Scan for the cell matching the given text and deliver its [x, y] coordinate at center. 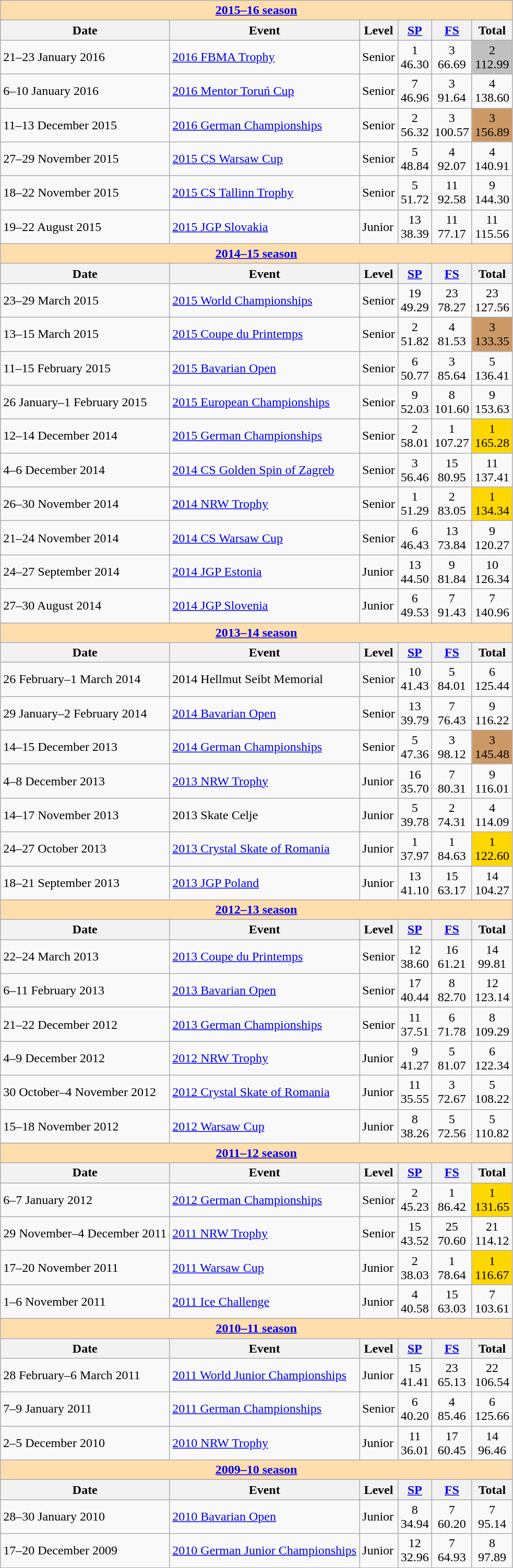
8 101.60 [452, 403]
12 38.60 [414, 956]
2011 Warsaw Cup [265, 1267]
21–23 January 2016 [85, 57]
4 114.09 [492, 815]
14 99.81 [492, 956]
2015 German Championships [265, 436]
1 84.63 [452, 849]
6 122.34 [492, 1059]
2015 JGP Slovakia [265, 226]
2013 Skate Celje [265, 815]
7 46.96 [414, 91]
4 85.46 [452, 1409]
5 72.56 [452, 1126]
2010 German Junior Championships [265, 1551]
8 34.94 [414, 1516]
2014–15 season [257, 253]
2 74.31 [452, 815]
24–27 October 2013 [85, 849]
1 78.64 [452, 1267]
2010 Bavarian Open [265, 1516]
2015 CS Warsaw Cup [265, 159]
13 41.10 [414, 882]
15 41.41 [414, 1376]
1 165.28 [492, 436]
1 46.30 [414, 57]
17–20 December 2009 [85, 1551]
26–30 November 2014 [85, 504]
21–22 December 2012 [85, 1024]
2011 Ice Challenge [265, 1302]
14–17 November 2013 [85, 815]
1–6 November 2011 [85, 1302]
2 45.23 [414, 1199]
11 137.41 [492, 470]
8 82.70 [452, 991]
4 81.53 [452, 334]
4 138.60 [492, 91]
3 133.35 [492, 334]
11 36.01 [414, 1443]
2014 CS Golden Spin of Zagreb [265, 470]
22–24 March 2013 [85, 956]
11 35.55 [414, 1092]
22 106.54 [492, 1376]
2013 Bavarian Open [265, 991]
5 81.07 [452, 1059]
5 108.22 [492, 1092]
17–20 November 2011 [85, 1267]
9 153.63 [492, 403]
2015 CS Tallinn Trophy [265, 193]
9 41.27 [414, 1059]
2011 NRW Trophy [265, 1234]
14 104.27 [492, 882]
2013 JGP Poland [265, 882]
11–15 February 2015 [85, 368]
19 49.29 [414, 300]
3 66.69 [452, 57]
6 40.20 [414, 1409]
2012 NRW Trophy [265, 1059]
3 145.48 [492, 747]
2012–13 season [257, 910]
4 140.91 [492, 159]
6 49.53 [414, 606]
1 131.65 [492, 1199]
2013 German Championships [265, 1024]
6–7 January 2012 [85, 1199]
5 39.78 [414, 815]
6 46.43 [414, 538]
3 156.89 [492, 125]
7 95.14 [492, 1516]
6–10 January 2016 [85, 91]
5 48.84 [414, 159]
13 44.50 [414, 572]
16 35.70 [414, 781]
14–15 December 2013 [85, 747]
3 85.64 [452, 368]
5 136.41 [492, 368]
3 56.46 [414, 470]
2009–10 season [257, 1470]
7 91.43 [452, 606]
13 38.39 [414, 226]
3 72.67 [452, 1092]
29 January–2 February 2014 [85, 713]
1 122.60 [492, 849]
9 144.30 [492, 193]
21 114.12 [492, 1234]
12 32.96 [414, 1551]
2014 JGP Slovenia [265, 606]
25 70.60 [452, 1234]
2–5 December 2010 [85, 1443]
2 112.99 [492, 57]
5 84.01 [452, 679]
2 56.32 [414, 125]
4–9 December 2012 [85, 1059]
30 October–4 November 2012 [85, 1092]
12–14 December 2014 [85, 436]
18–22 November 2015 [85, 193]
10 126.34 [492, 572]
2014 JGP Estonia [265, 572]
2015 Bavarian Open [265, 368]
2011 German Championships [265, 1409]
5 47.36 [414, 747]
14 96.46 [492, 1443]
7 103.61 [492, 1302]
11 92.58 [452, 193]
21–24 November 2014 [85, 538]
28–30 January 2010 [85, 1516]
15 63.03 [452, 1302]
2014 Bavarian Open [265, 713]
3 91.64 [452, 91]
2016 Mentor Toruń Cup [265, 91]
6 50.77 [414, 368]
15 63.17 [452, 882]
1 51.29 [414, 504]
11 77.17 [452, 226]
2011 World Junior Championships [265, 1376]
2014 CS Warsaw Cup [265, 538]
7–9 January 2011 [85, 1409]
2015–16 season [257, 10]
7 80.31 [452, 781]
19–22 August 2015 [85, 226]
2016 FBMA Trophy [265, 57]
2012 Warsaw Cup [265, 1126]
2010–11 season [257, 1328]
2015 Coupe du Printemps [265, 334]
29 November–4 December 2011 [85, 1234]
7 140.96 [492, 606]
15–18 November 2012 [85, 1126]
3 98.12 [452, 747]
2014 NRW Trophy [265, 504]
1 107.27 [452, 436]
7 60.20 [452, 1516]
2013 NRW Trophy [265, 781]
8 109.29 [492, 1024]
11–13 December 2015 [85, 125]
9 81.84 [452, 572]
27–29 November 2015 [85, 159]
2 58.01 [414, 436]
1 86.42 [452, 1199]
2013 Coupe du Printemps [265, 956]
2 38.03 [414, 1267]
2013 Crystal Skate of Romania [265, 849]
6 71.78 [452, 1024]
8 38.26 [414, 1126]
1 37.97 [414, 849]
28 February–6 March 2011 [85, 1376]
2010 NRW Trophy [265, 1443]
3 100.57 [452, 125]
5 110.82 [492, 1126]
13 39.79 [414, 713]
5 51.72 [414, 193]
27–30 August 2014 [85, 606]
7 64.93 [452, 1551]
2015 World Championships [265, 300]
26 January–1 February 2015 [85, 403]
6 125.44 [492, 679]
24–27 September 2014 [85, 572]
26 February–1 March 2014 [85, 679]
17 60.45 [452, 1443]
6–11 February 2013 [85, 991]
7 76.43 [452, 713]
2011–12 season [257, 1153]
9 116.22 [492, 713]
2014 Hellmut Seibt Memorial [265, 679]
15 43.52 [414, 1234]
2012 German Championships [265, 1199]
2013–14 season [257, 633]
11 115.56 [492, 226]
4 92.07 [452, 159]
23 65.13 [452, 1376]
23 127.56 [492, 300]
6 125.66 [492, 1409]
10 41.43 [414, 679]
16 61.21 [452, 956]
2 51.82 [414, 334]
23 78.27 [452, 300]
9 120.27 [492, 538]
1 134.34 [492, 504]
13 73.84 [452, 538]
11 37.51 [414, 1024]
9 52.03 [414, 403]
18–21 September 2013 [85, 882]
9 116.01 [492, 781]
4–8 December 2013 [85, 781]
12 123.14 [492, 991]
1 116.67 [492, 1267]
2014 German Championships [265, 747]
23–29 March 2015 [85, 300]
4 40.58 [414, 1302]
8 97.89 [492, 1551]
2 83.05 [452, 504]
17 40.44 [414, 991]
13–15 March 2015 [85, 334]
2016 German Championships [265, 125]
2012 Crystal Skate of Romania [265, 1092]
2015 European Championships [265, 403]
4–6 December 2014 [85, 470]
15 80.95 [452, 470]
